Identify which cell holds the provided text, then report its [X, Y] central coordinate. 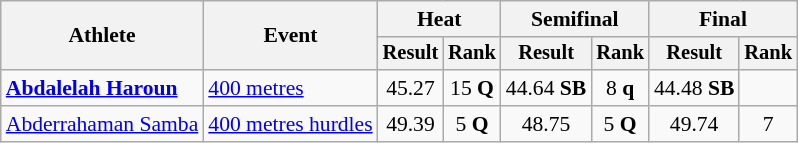
49.39 [411, 124]
Abderrahaman Samba [102, 124]
8 q [620, 88]
Heat [440, 19]
15 Q [472, 88]
Abdalelah Haroun [102, 88]
Athlete [102, 36]
49.74 [694, 124]
44.64 SB [546, 88]
400 metres [290, 88]
44.48 SB [694, 88]
45.27 [411, 88]
Event [290, 36]
Final [723, 19]
48.75 [546, 124]
400 metres hurdles [290, 124]
7 [768, 124]
Semifinal [575, 19]
